Find where the given text appears and provide that cell's center as [X, Y] coordinate. 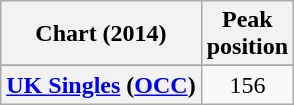
Chart (2014) [101, 34]
156 [247, 85]
Peakposition [247, 34]
UK Singles (OCC) [101, 85]
